Provide the (X, Y) coordinate of the cell's center where the given text is located.  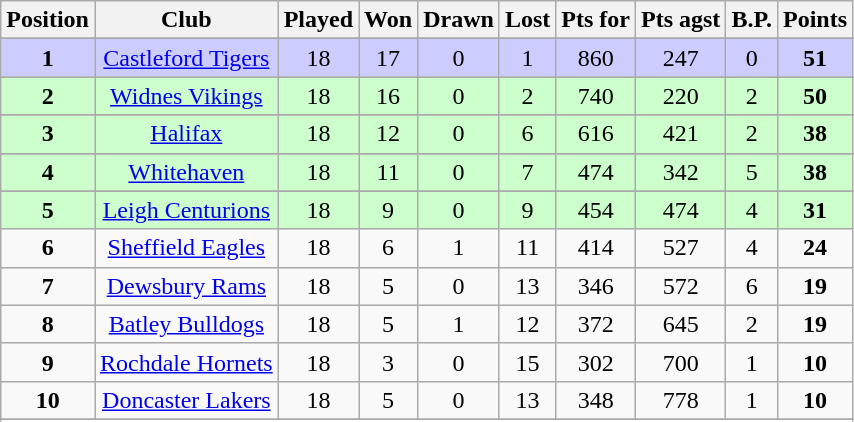
527 (681, 248)
Widnes Vikings (186, 96)
15 (527, 362)
Points (814, 20)
Pts for (596, 20)
Dewsbury Rams (186, 286)
Doncaster Lakers (186, 400)
342 (681, 172)
Castleford Tigers (186, 58)
24 (814, 248)
247 (681, 58)
645 (681, 324)
454 (596, 210)
572 (681, 286)
346 (596, 286)
Played (318, 20)
Drawn (459, 20)
Rochdale Hornets (186, 362)
302 (596, 362)
Sheffield Eagles (186, 248)
50 (814, 96)
17 (388, 58)
Batley Bulldogs (186, 324)
31 (814, 210)
8 (48, 324)
Halifax (186, 134)
Won (388, 20)
778 (681, 400)
348 (596, 400)
B.P. (752, 20)
372 (596, 324)
740 (596, 96)
421 (681, 134)
700 (681, 362)
16 (388, 96)
Leigh Centurions (186, 210)
Club (186, 20)
Position (48, 20)
860 (596, 58)
51 (814, 58)
Lost (527, 20)
414 (596, 248)
Whitehaven (186, 172)
Pts agst (681, 20)
616 (596, 134)
220 (681, 96)
